Provide the [x, y] coordinate of the cell's center where the given text is located.  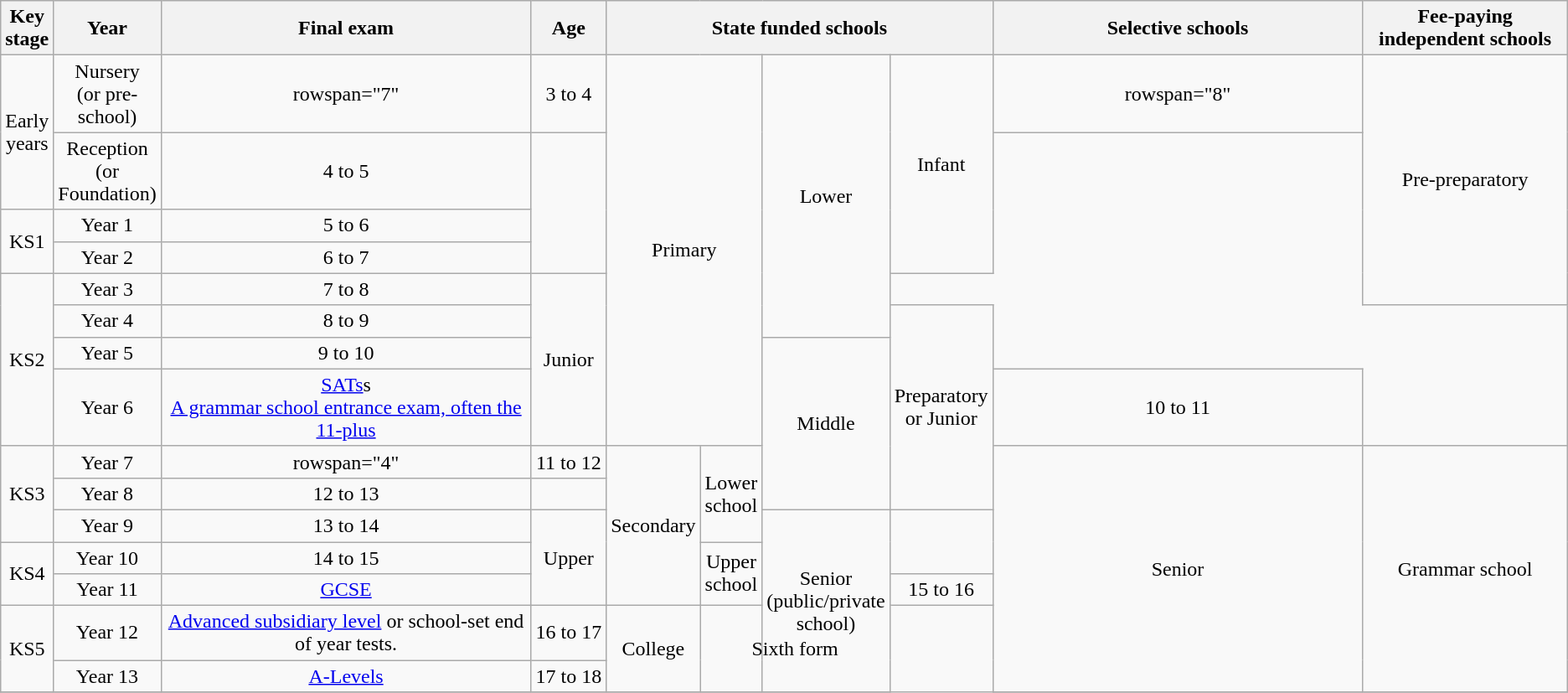
KS4 [27, 573]
Year 4 [107, 321]
Selective schools [1178, 28]
State funded schools [799, 28]
rowspan="8" [1178, 94]
Year 11 [107, 590]
Year 5 [107, 353]
Senior (public/private school) [826, 600]
rowspan="7" [346, 94]
Advanced subsidiary level or school-set end of year tests. [346, 634]
Year 9 [107, 525]
KS1 [27, 241]
8 to 9 [346, 321]
14 to 15 [346, 557]
KS5 [27, 649]
Year 7 [107, 462]
Year 6 [107, 407]
Year 8 [107, 494]
15 to 16 [941, 590]
A-Levels [346, 676]
Primary [684, 251]
KS3 [27, 494]
Age [569, 28]
5 to 6 [346, 225]
12 to 13 [346, 494]
6 to 7 [346, 257]
Infant [941, 164]
Year 13 [107, 676]
17 to 18 [569, 676]
Year 3 [107, 289]
Pre-preparatory [1465, 180]
College [653, 649]
Nursery(or pre-school) [107, 94]
Year 12 [107, 634]
Sixth form [795, 649]
SATss A grammar school entrance exam, often the 11-plus [346, 407]
Year 1 [107, 225]
Lower school [731, 494]
Secondary [653, 525]
Junior [569, 359]
Grammar school [1465, 568]
Senior [1178, 568]
9 to 10 [346, 353]
Key stage [27, 28]
GCSE [346, 590]
Reception(or Foundation) [107, 171]
KS2 [27, 359]
16 to 17 [569, 634]
Lower [826, 196]
Upper [569, 557]
Early years [27, 132]
13 to 14 [346, 525]
Final exam [346, 28]
Year 2 [107, 257]
Upper school [731, 573]
Year 10 [107, 557]
Middle [826, 423]
10 to 11 [1178, 407]
Year [107, 28]
3 to 4 [569, 94]
Fee-paying independent schools [1465, 28]
11 to 12 [569, 462]
rowspan="4" [346, 462]
4 to 5 [346, 171]
7 to 8 [346, 289]
Preparatory or Junior [941, 407]
